Find where the given text appears and provide that cell's center as [x, y] coordinate. 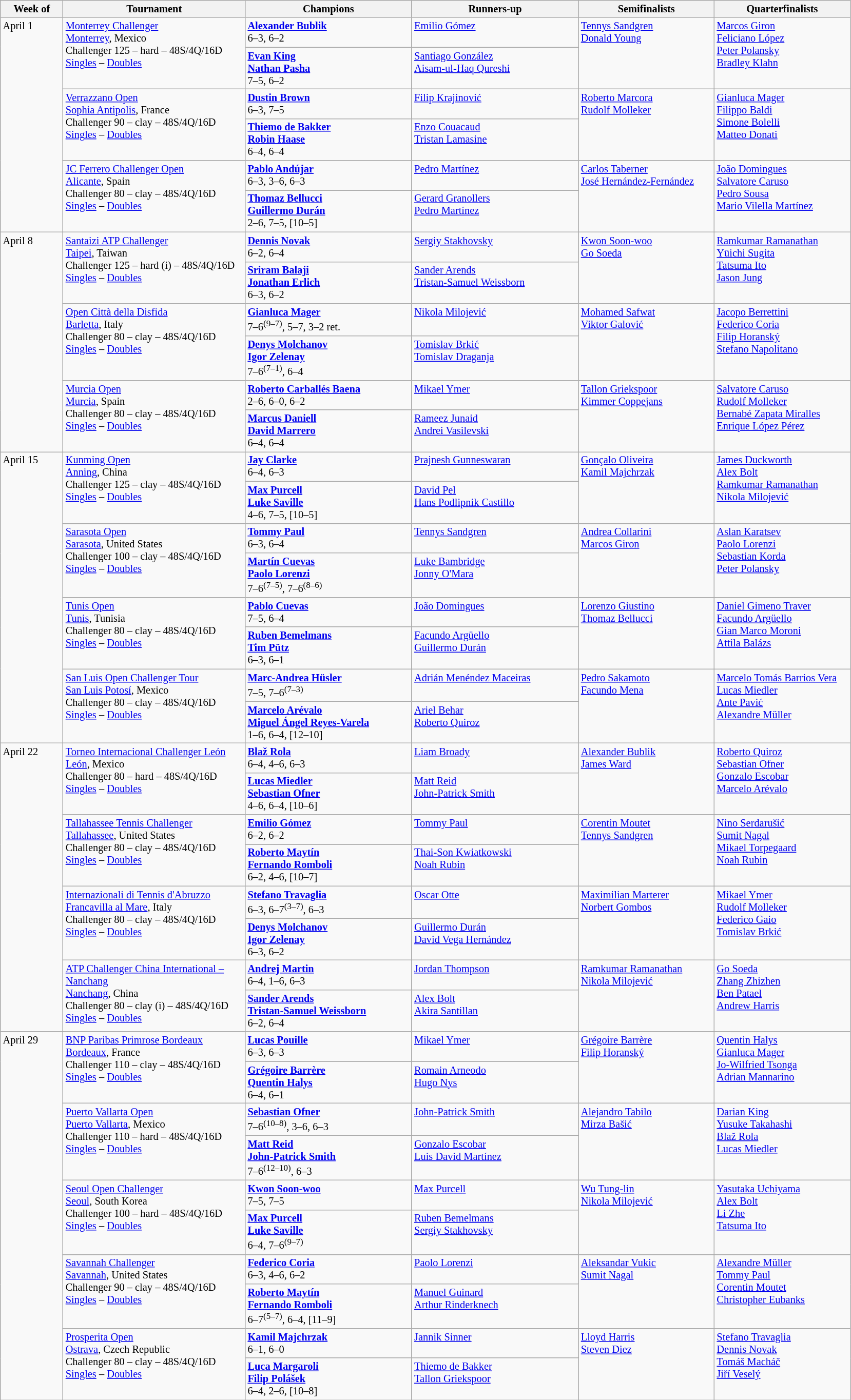
Gianluca Mager7–6(9–7), 5–7, 3–2 ret. [328, 319]
Prosperita OpenOstrava, Czech Republic Challenger 80 – clay – 48S/4Q/16DSingles – Doubles [154, 1364]
Daniel Gimeno Traver Facundo Argüello Gian Marco Moroni Attila Balázs [782, 633]
Emilio Gómez6–2, 6–2 [328, 830]
Puerto Vallarta OpenPuerto Vallarta, Mexico Challenger 110 – hard – 48S/4Q/16DSingles – Doubles [154, 1141]
Mikael Ymer Rudolf Molleker Federico Gaio Tomislav Brkić [782, 923]
Torneo Internacional Challenger LeónLeón, Mexico Challenger 80 – hard – 48S/4Q/16DSingles – Doubles [154, 779]
Pablo Cuevas7–5, 6–4 [328, 612]
Manuel Guinard Arthur Rinderknech [495, 1306]
Thai-Son Kwiatkowski Noah Rubin [495, 865]
Roberto Maytín Fernando Romboli6–7(5–7), 6–4, [11–9] [328, 1306]
Stefano Travaglia6–3, 6–7(3–7), 6–3 [328, 902]
Quentin Halys Gianluca Mager Jo-Wilfried Tsonga Adrian Mannarino [782, 1067]
Ramkumar Ramanathan Nikola Milojević [647, 996]
Max Purcell [495, 1195]
Runners-up [495, 9]
Tomislav Brkić Tomislav Draganja [495, 358]
Seoul Open ChallengerSeoul, South Korea Challenger 100 – hard – 48S/4Q/16DSingles – Doubles [154, 1217]
April 29 [32, 1216]
Roberto Carballés Baena2–6, 6–0, 6–2 [328, 395]
Tallon Griekspoor Kimmer Coppejans [647, 416]
Andrea Collarini Marcos Giron [647, 560]
Lucas Pouille6–3, 6–3 [328, 1047]
Ramkumar Ramanathan Yūichi Sugita Tatsuma Ito Jason Jung [782, 268]
Tallahassee Tennis ChallengerTallahassee, United States Challenger 80 – clay – 48S/4Q/16DSingles – Doubles [154, 851]
Week of [32, 9]
Denys Molchanov Igor Zelenay7–6(7–1), 6–4 [328, 358]
Aslan Karatsev Paolo Lorenzi Sebastian Korda Peter Polansky [782, 560]
Federico Coria6–3, 4–6, 6–2 [328, 1269]
Guillermo Durán David Vega Hernández [495, 939]
Gonçalo Oliveira Kamil Majchrzak [647, 487]
Mohamed Safwat Viktor Galović [647, 342]
James Duckworth Alex Bolt Ramkumar Ramanathan Nikola Milojević [782, 487]
Marc-Andrea Hüsler7–5, 7–6(7–3) [328, 685]
Alexander Bublik James Ward [647, 779]
Tennys Sandgren Donald Young [647, 53]
Thiemo de Bakker Tallon Griekspoor [495, 1379]
Max Purcell Luke Saville6–4, 7–6(9–7) [328, 1232]
Gianluca Mager Filippo Baldi Simone Bolelli Matteo Donati [782, 124]
Ariel Behar Roberto Quiroz [495, 722]
Ruben Bemelmans Tim Pütz6–3, 6–1 [328, 648]
Alexandre Müller Tommy Paul Corentin Moutet Christopher Eubanks [782, 1292]
Thomaz Bellucci Guillermo Durán2–6, 7–5, [10–5] [328, 211]
BNP Paribas Primrose BordeauxBordeaux, France Challenger 110 – clay – 48S/4Q/16DSingles – Doubles [154, 1067]
Nino Serdarušić Sumit Nagal Mikael Torpegaard Noah Rubin [782, 851]
April 22 [32, 888]
Gonzalo Escobar Luis David Martínez [495, 1157]
Max Purcell Luke Saville4–6, 7–5, [10–5] [328, 502]
Lucas Miedler Sebastian Ofner4–6, 6–4, [10–6] [328, 794]
Champions [328, 9]
Emilio Gómez [495, 32]
Rameez Junaid Andrei Vasilevski [495, 431]
Salvatore Caruso Rudolf Molleker Bernabé Zapata Miralles Enrique López Pérez [782, 416]
Filip Krajinović [495, 104]
Murcia OpenMurcia, Spain Challenger 80 – clay – 48S/4Q/16DSingles – Doubles [154, 416]
Jannik Sinner [495, 1343]
Kwon Soon-woo Go Soeda [647, 268]
David Pel Hans Podlipnik Castillo [495, 502]
Tennys Sandgren [495, 538]
Santiago González Aisam-ul-Haq Qureshi [495, 68]
Verrazzano OpenSophia Antipolis, France Challenger 90 – clay – 48S/4Q/16DSingles – Doubles [154, 124]
Dennis Novak6–2, 6–4 [328, 247]
Jordan Thompson [495, 975]
Semifinalists [647, 9]
Matt Reid John-Patrick Smith7–6(12–10), 6–3 [328, 1157]
João Domingues [495, 612]
Quarterfinalists [782, 9]
Kunming OpenAnning, China Challenger 125 – clay – 48S/4Q/16DSingles – Doubles [154, 487]
Matt Reid John-Patrick Smith [495, 794]
Tommy Paul6–3, 6–4 [328, 538]
Open Città della DisfidaBarletta, Italy Challenger 80 – clay – 48S/4Q/16DSingles – Doubles [154, 342]
Yasutaka Uchiyama Alex Bolt Li Zhe Tatsuma Ito [782, 1217]
Adrián Menéndez Maceiras [495, 685]
Luca Margaroli Filip Polášek6–4, 2–6, [10–8] [328, 1379]
Roberto Quiroz Sebastian Ofner Gonzalo Escobar Marcelo Arévalo [782, 779]
Sander Arends Tristan-Samuel Weissborn6–2, 6–4 [328, 1011]
Sergiy Stakhovsky [495, 247]
Roberto Marcora Rudolf Molleker [647, 124]
Pedro Martínez [495, 175]
Enzo Couacaud Tristan Lamasine [495, 140]
Marcus Daniell David Marrero6–4, 6–4 [328, 431]
Jacopo Berrettini Federico Coria Filip Horanský Stefano Napolitano [782, 342]
Wu Tung-lin Nikola Milojević [647, 1217]
Corentin Moutet Tennys Sandgren [647, 851]
João Domingues Salvatore Caruso Pedro Sousa Mario Vilella Martínez [782, 196]
Kamil Majchrzak6–1, 6–0 [328, 1343]
Aleksandar Vukic Sumit Nagal [647, 1292]
Monterrey ChallengerMonterrey, Mexico Challenger 125 – hard – 48S/4Q/16DSingles – Doubles [154, 53]
Kwon Soon-woo7–5, 7–5 [328, 1195]
Gerard Granollers Pedro Martínez [495, 211]
Nikola Milojević [495, 319]
Sander Arends Tristan-Samuel Weissborn [495, 283]
April 8 [32, 342]
Denys Molchanov Igor Zelenay6–3, 6–2 [328, 939]
Marcelo Arévalo Miguel Ángel Reyes-Varela1–6, 6–4, [12–10] [328, 722]
Pablo Andújar6–3, 3–6, 6–3 [328, 175]
Andrej Martin6–4, 1–6, 6–3 [328, 975]
JC Ferrero Challenger OpenAlicante, Spain Challenger 80 – clay – 48S/4Q/16DSingles – Doubles [154, 196]
Blaž Rola6–4, 4–6, 6–3 [328, 758]
Oscar Otte [495, 902]
Alexander Bublik6–3, 6–2 [328, 32]
Go Soeda Zhang Zhizhen Ben Patael Andrew Harris [782, 996]
Jay Clarke6–4, 6–3 [328, 466]
Grégoire Barrère Quentin Halys6–4, 6–1 [328, 1082]
Romain Arneodo Hugo Nys [495, 1082]
Tommy Paul [495, 830]
Sarasota OpenSarasota, United States Challenger 100 – clay – 48S/4Q/16DSingles – Doubles [154, 560]
Ruben Bemelmans Sergiy Stakhovsky [495, 1232]
Santaizi ATP ChallengerTaipei, Taiwan Challenger 125 – hard (i) – 48S/4Q/16DSingles – Doubles [154, 268]
Evan King Nathan Pasha7–5, 6–2 [328, 68]
Martín Cuevas Paolo Lorenzi7–6(7–5), 7–6(8–6) [328, 575]
Savannah ChallengerSavannah, United States Challenger 90 – clay – 48S/4Q/16DSingles – Doubles [154, 1292]
John-Patrick Smith [495, 1119]
ATP Challenger China International – NanchangNanchang, China Challenger 80 – clay (i) – 48S/4Q/16DSingles – Doubles [154, 996]
Roberto Maytín Fernando Romboli6–2, 4–6, [10–7] [328, 865]
Alejandro Tabilo Mirza Bašić [647, 1141]
Marcos Giron Feliciano López Peter Polansky Bradley Klahn [782, 53]
April 15 [32, 597]
Tunis OpenTunis, Tunisia Challenger 80 – clay – 48S/4Q/16DSingles – Doubles [154, 633]
Pedro Sakamoto Facundo Mena [647, 706]
Darian King Yusuke Takahashi Blaž Rola Lucas Miedler [782, 1141]
Tournament [154, 9]
Internazionali di Tennis d'AbruzzoFrancavilla al Mare, Italy Challenger 80 – clay – 48S/4Q/16DSingles – Doubles [154, 923]
Sriram Balaji Jonathan Erlich6–3, 6–2 [328, 283]
Paolo Lorenzi [495, 1269]
April 1 [32, 125]
Dustin Brown6–3, 7–5 [328, 104]
Facundo Argüello Guillermo Durán [495, 648]
Marcelo Tomás Barrios Vera Lucas Miedler Ante Pavić Alexandre Müller [782, 706]
Sebastian Ofner7–6(10–8), 3–6, 6–3 [328, 1119]
Maximilian Marterer Norbert Gombos [647, 923]
Grégoire Barrère Filip Horanský [647, 1067]
Luke Bambridge Jonny O'Mara [495, 575]
Stefano Travaglia Dennis Novak Tomáš Macháč Jiří Veselý [782, 1364]
Lloyd Harris Steven Diez [647, 1364]
Thiemo de Bakker Robin Haase6–4, 6–4 [328, 140]
Liam Broady [495, 758]
Carlos Taberner José Hernández-Fernández [647, 196]
Lorenzo Giustino Thomaz Bellucci [647, 633]
Alex Bolt Akira Santillan [495, 1011]
Prajnesh Gunneswaran [495, 466]
San Luis Open Challenger TourSan Luis Potosí, Mexico Challenger 80 – clay – 48S/4Q/16DSingles – Doubles [154, 706]
